Pinpoint the cell where the given text exists, returning its (x, y) midpoint coordinate. 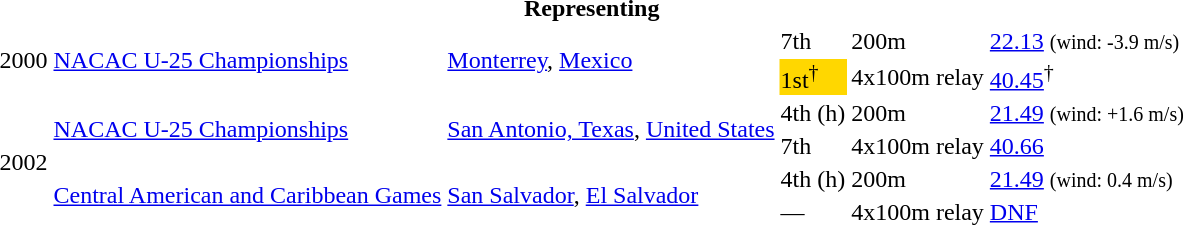
San Antonio, Texas, United States (611, 130)
1st† (813, 77)
Monterrey, Mexico (611, 60)
